Provide the (x, y) coordinate of the cell's center where the given text is located.  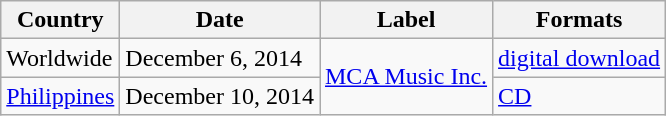
Country (60, 20)
December 6, 2014 (220, 58)
Formats (580, 20)
Label (406, 20)
CD (580, 96)
Philippines (60, 96)
December 10, 2014 (220, 96)
Worldwide (60, 58)
MCA Music Inc. (406, 77)
Date (220, 20)
digital download (580, 58)
